From the cell containing the given text, extract its center point as [X, Y] coordinate. 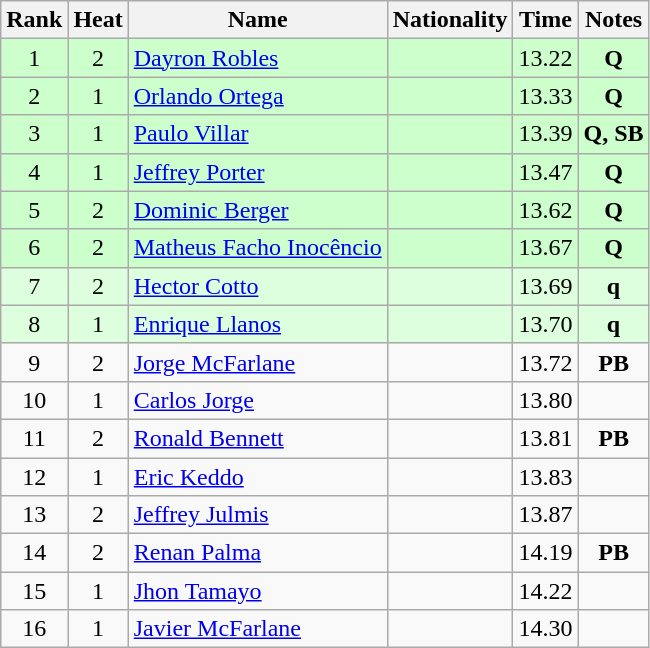
14.30 [546, 629]
14.19 [546, 553]
Jeffrey Julmis [258, 515]
13.83 [546, 477]
4 [34, 172]
Renan Palma [258, 553]
Paulo Villar [258, 134]
10 [34, 400]
13.80 [546, 400]
13.69 [546, 286]
Notes [614, 20]
3 [34, 134]
Enrique Llanos [258, 324]
Jeffrey Porter [258, 172]
13.33 [546, 96]
13.22 [546, 58]
Eric Keddo [258, 477]
Q, SB [614, 134]
Javier McFarlane [258, 629]
Dayron Robles [258, 58]
Rank [34, 20]
Matheus Facho Inocêncio [258, 248]
Carlos Jorge [258, 400]
5 [34, 210]
14 [34, 553]
Jorge McFarlane [258, 362]
Ronald Bennett [258, 438]
13.39 [546, 134]
13.87 [546, 515]
8 [34, 324]
13.47 [546, 172]
16 [34, 629]
Dominic Berger [258, 210]
Orlando Ortega [258, 96]
13 [34, 515]
Time [546, 20]
9 [34, 362]
13.67 [546, 248]
Jhon Tamayo [258, 591]
Name [258, 20]
15 [34, 591]
Nationality [450, 20]
6 [34, 248]
7 [34, 286]
14.22 [546, 591]
11 [34, 438]
13.70 [546, 324]
13.81 [546, 438]
Heat [98, 20]
13.72 [546, 362]
13.62 [546, 210]
12 [34, 477]
Hector Cotto [258, 286]
